Detect which cell encompasses the target text, then output its (X, Y) center coordinate. 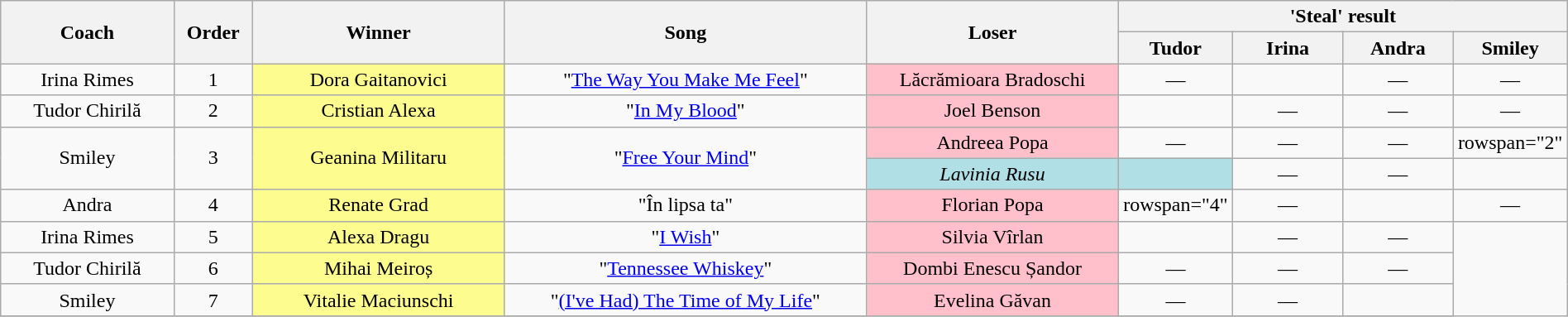
4 (213, 205)
rowspan="2" (1510, 142)
7 (213, 300)
Cristian Alexa (379, 111)
"The Way You Make Me Feel" (686, 79)
"Tennessee Whiskey" (686, 268)
5 (213, 237)
Evelina Găvan (992, 300)
Renate Grad (379, 205)
Lavinia Rusu (992, 174)
Andreea Popa (992, 142)
Loser (992, 32)
2 (213, 111)
Florian Popa (992, 205)
Coach (88, 32)
rowspan="4" (1175, 205)
"(I've Had) The Time of My Life" (686, 300)
1 (213, 79)
Lăcrămioara Bradoschi (992, 79)
Geanina Militaru (379, 158)
Silvia Vîrlan (992, 237)
'Steal' result (1343, 17)
Song (686, 32)
3 (213, 158)
"În lipsa ta" (686, 205)
Irina (1287, 48)
"I Wish" (686, 237)
Vitalie Maciunschi (379, 300)
Dora Gaitanovici (379, 79)
"In My Blood" (686, 111)
Winner (379, 32)
Joel Benson (992, 111)
Alexa Dragu (379, 237)
Mihai Meiroș (379, 268)
Tudor (1175, 48)
"Free Your Mind" (686, 158)
Order (213, 32)
6 (213, 268)
Dombi Enescu Șandor (992, 268)
